Capture the cell that displays the provided text and extract its (X, Y) central coordinate. 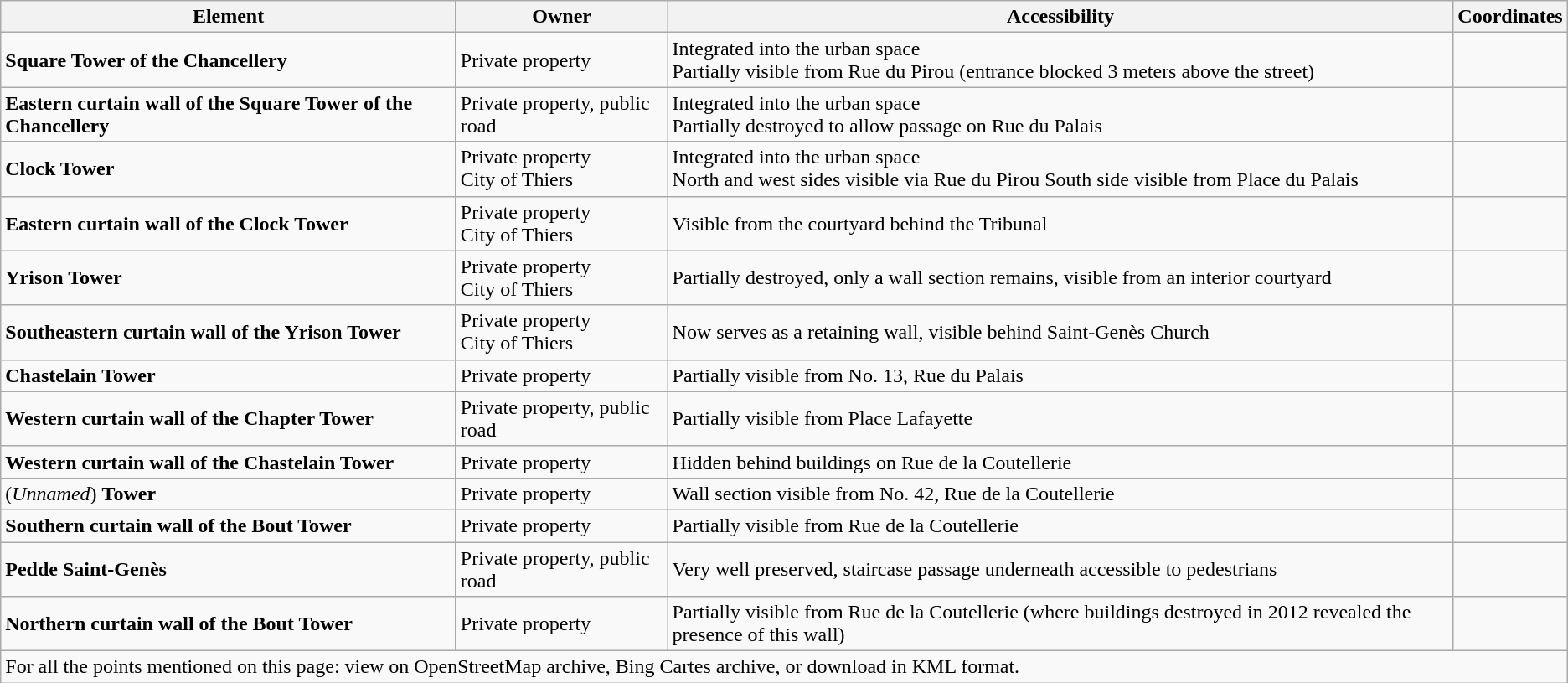
Owner (561, 17)
Western curtain wall of the Chapter Tower (229, 419)
Partially visible from Rue de la Coutellerie (1060, 525)
Clock Tower (229, 169)
Accessibility (1060, 17)
Partially visible from Rue de la Coutellerie (where buildings destroyed in 2012 revealed the presence of this wall) (1060, 623)
Partially destroyed, only a wall section remains, visible from an interior courtyard (1060, 278)
Integrated into the urban spacePartially visible from Rue du Pirou (entrance blocked 3 meters above the street) (1060, 60)
Yrison Tower (229, 278)
Southern curtain wall of the Bout Tower (229, 525)
Chastelain Tower (229, 375)
Visible from the courtyard behind the Tribunal (1060, 223)
Very well preserved, staircase passage underneath accessible to pedestrians (1060, 568)
(Unnamed) Tower (229, 494)
Partially visible from Place Lafayette (1060, 419)
Southeastern curtain wall of the Yrison Tower (229, 332)
Eastern curtain wall of the Clock Tower (229, 223)
Partially visible from No. 13, Rue du Palais (1060, 375)
Integrated into the urban spaceNorth and west sides visible via Rue du Pirou South side visible from Place du Palais (1060, 169)
Integrated into the urban spacePartially destroyed to allow passage on Rue du Palais (1060, 114)
Hidden behind buildings on Rue de la Coutellerie (1060, 462)
Pedde Saint-Genès (229, 568)
Coordinates (1510, 17)
Square Tower of the Chancellery (229, 60)
Element (229, 17)
Eastern curtain wall of the Square Tower of the Chancellery (229, 114)
Wall section visible from No. 42, Rue de la Coutellerie (1060, 494)
Western curtain wall of the Chastelain Tower (229, 462)
Northern curtain wall of the Bout Tower (229, 623)
Now serves as a retaining wall, visible behind Saint-Genès Church (1060, 332)
For all the points mentioned on this page: view on OpenStreetMap archive, Bing Cartes archive, or download in KML format. (784, 667)
